Detect which cell encompasses the target text, then output its [X, Y] center coordinate. 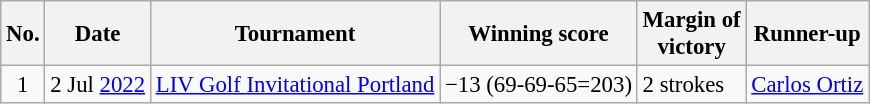
LIV Golf Invitational Portland [294, 85]
Carlos Ortiz [808, 85]
No. [23, 34]
Date [98, 34]
2 Jul 2022 [98, 85]
1 [23, 85]
Runner-up [808, 34]
Margin ofvictory [692, 34]
2 strokes [692, 85]
−13 (69-69-65=203) [539, 85]
Tournament [294, 34]
Winning score [539, 34]
